Scan for the cell matching the given text and deliver its [x, y] coordinate at center. 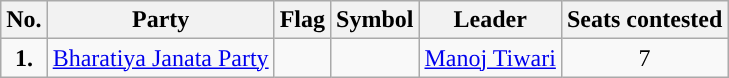
Party [160, 20]
1. [24, 58]
Bharatiya Janata Party [160, 58]
No. [24, 20]
Flag [302, 20]
Leader [490, 20]
Seats contested [644, 20]
Symbol [375, 20]
Manoj Tiwari [490, 58]
7 [644, 58]
